Identify which cell holds the provided text, then report its [x, y] central coordinate. 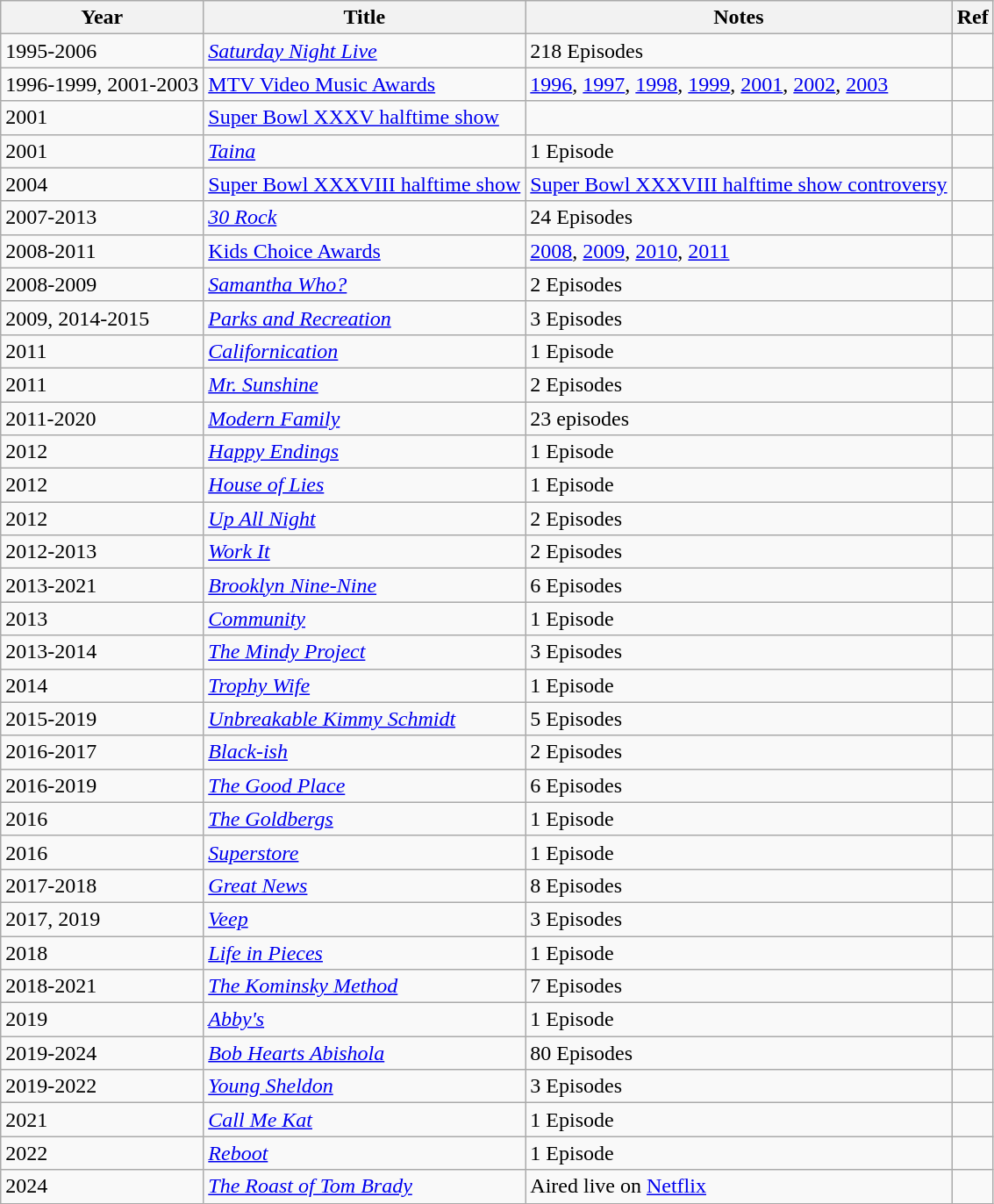
House of Lies [365, 485]
2014 [102, 685]
Modern Family [365, 419]
8 Episodes [739, 885]
2016-2019 [102, 785]
2004 [102, 184]
2019-2022 [102, 1086]
The Mindy Project [365, 652]
Title [365, 18]
Year [102, 18]
Ref [972, 18]
2008-2011 [102, 251]
Community [365, 619]
80 Episodes [739, 1053]
Super Bowl XXXVIII halftime show [365, 184]
30 Rock [365, 218]
Parks and Recreation [365, 318]
Superstore [365, 852]
The Roast of Tom Brady [365, 1186]
2019 [102, 1020]
Unbreakable Kimmy Schmidt [365, 719]
1995-2006 [102, 51]
Black-ish [365, 752]
2018 [102, 952]
Californication [365, 351]
2021 [102, 1120]
Notes [739, 18]
2013-2014 [102, 652]
2015-2019 [102, 719]
Up All Night [365, 519]
2024 [102, 1186]
Call Me Kat [365, 1120]
Great News [365, 885]
Super Bowl XXXVIII halftime show controversy [739, 184]
2018-2021 [102, 986]
23 episodes [739, 419]
7 Episodes [739, 986]
Young Sheldon [365, 1086]
The Kominsky Method [365, 986]
MTV Video Music Awards [365, 84]
2008, 2009, 2010, 2011 [739, 251]
Happy Endings [365, 452]
Mr. Sunshine [365, 384]
24 Episodes [739, 218]
Brooklyn Nine-Nine [365, 585]
Reboot [365, 1153]
2011-2020 [102, 419]
The Goldbergs [365, 819]
2012-2013 [102, 552]
Trophy Wife [365, 685]
Aired live on Netflix [739, 1186]
1996-1999, 2001-2003 [102, 84]
2017-2018 [102, 885]
2022 [102, 1153]
Super Bowl XXXV halftime show [365, 118]
2019-2024 [102, 1053]
1996, 1997, 1998, 1999, 2001, 2002, 2003 [739, 84]
Abby's [365, 1020]
Life in Pieces [365, 952]
2013-2021 [102, 585]
2008-2009 [102, 284]
The Good Place [365, 785]
Work It [365, 552]
2016-2017 [102, 752]
2013 [102, 619]
2017, 2019 [102, 919]
Saturday Night Live [365, 51]
Bob Hearts Abishola [365, 1053]
Kids Choice Awards [365, 251]
218 Episodes [739, 51]
2009, 2014-2015 [102, 318]
Samantha Who? [365, 284]
Taina [365, 151]
2007-2013 [102, 218]
5 Episodes [739, 719]
Veep [365, 919]
